Capture the cell that displays the provided text and extract its [X, Y] central coordinate. 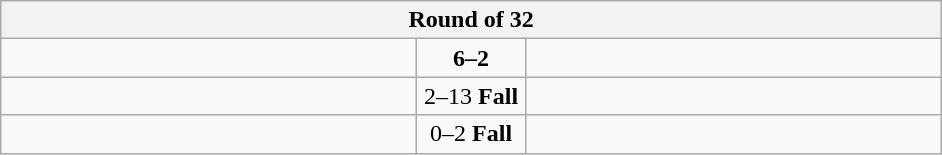
2–13 Fall [472, 96]
Round of 32 [472, 20]
0–2 Fall [472, 134]
6–2 [472, 58]
